Find where the given text appears and provide that cell's center as (X, Y) coordinate. 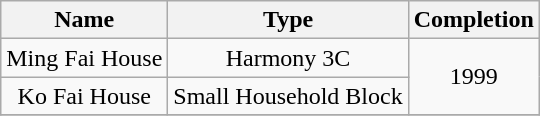
Name (84, 20)
1999 (474, 77)
Small Household Block (288, 96)
Type (288, 20)
Ko Fai House (84, 96)
Completion (474, 20)
Harmony 3C (288, 58)
Ming Fai House (84, 58)
